From the cell containing the given text, extract its center point as (x, y) coordinate. 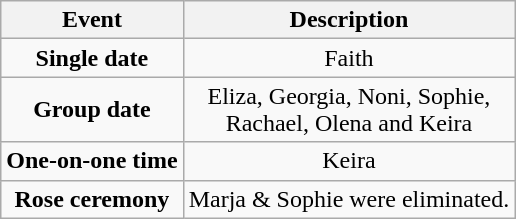
Faith (349, 58)
Event (92, 20)
Group date (92, 110)
One-on-one time (92, 161)
Marja & Sophie were eliminated. (349, 199)
Eliza, Georgia, Noni, Sophie, Rachael, Olena and Keira (349, 110)
Description (349, 20)
Keira (349, 161)
Single date (92, 58)
Rose ceremony (92, 199)
